Scan for the cell matching the given text and deliver its [x, y] coordinate at center. 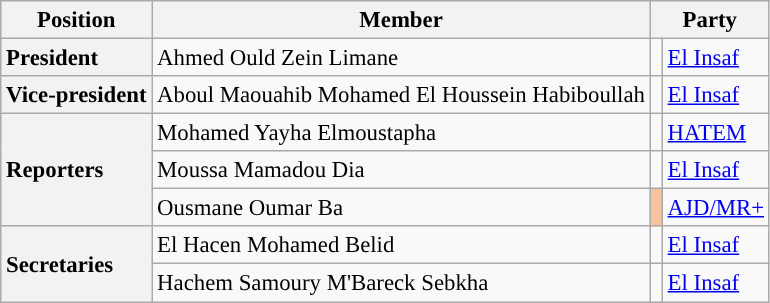
HATEM [716, 133]
Hachem Samoury M'Bareck Sebkha [401, 283]
Position [76, 20]
Party [710, 20]
Moussa Mamadou Dia [401, 170]
Ousmane Oumar Ba [401, 208]
Secretaries [76, 264]
Member [401, 20]
Ahmed Ould Zein Limane [401, 58]
AJD/MR+ [716, 208]
Vice-president [76, 95]
President [76, 58]
Mohamed Yayha Elmoustapha [401, 133]
Aboul Maouahib Mohamed El Houssein Habiboullah [401, 95]
El Hacen Mohamed Belid [401, 245]
Reporters [76, 170]
